Output the (x, y) coordinate of the center of the cell containing the given text.  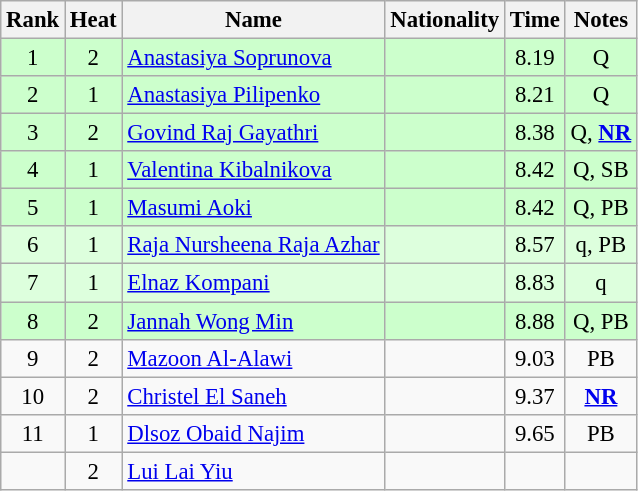
Lui Lai Yiu (254, 471)
Elnaz Kompani (254, 283)
q (600, 283)
11 (33, 433)
Dlsoz Obaid Najim (254, 433)
Raja Nursheena Raja Azhar (254, 245)
Valentina Kibalnikova (254, 170)
Name (254, 20)
Q, NR (600, 133)
Jannah Wong Min (254, 321)
6 (33, 245)
9.37 (534, 396)
q, PB (600, 245)
Anastasiya Pilipenko (254, 95)
8 (33, 321)
Notes (600, 20)
4 (33, 170)
10 (33, 396)
Rank (33, 20)
Masumi Aoki (254, 208)
Govind Raj Gayathri (254, 133)
Nationality (444, 20)
9 (33, 358)
Q, SB (600, 170)
Mazoon Al-Alawi (254, 358)
7 (33, 283)
8.19 (534, 58)
8.83 (534, 283)
NR (600, 396)
8.38 (534, 133)
3 (33, 133)
Heat (94, 20)
Time (534, 20)
9.65 (534, 433)
Christel El Saneh (254, 396)
5 (33, 208)
9.03 (534, 358)
8.88 (534, 321)
Anastasiya Soprunova (254, 58)
8.21 (534, 95)
8.57 (534, 245)
